Capture the cell that displays the provided text and extract its (X, Y) central coordinate. 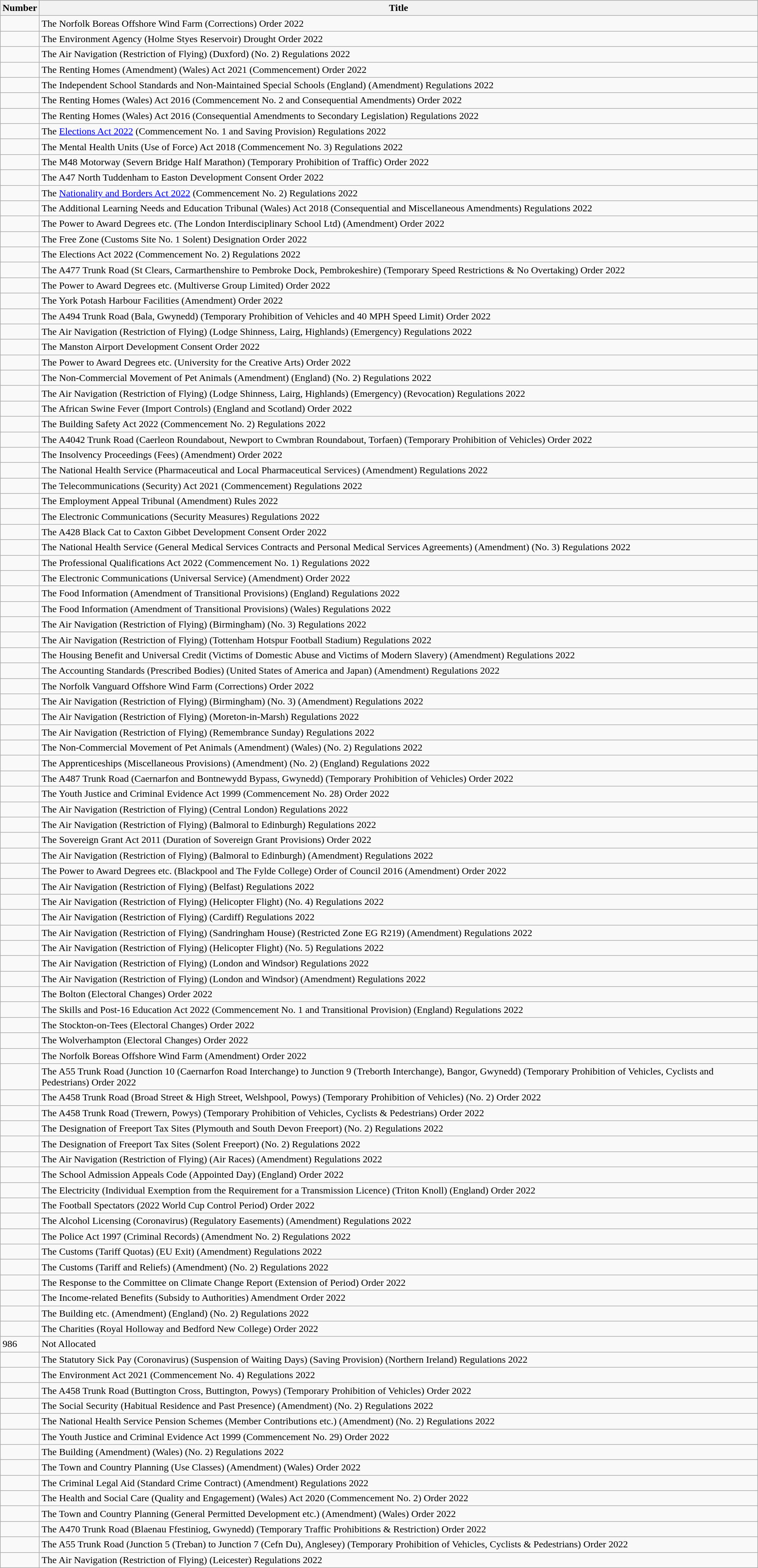
The Air Navigation (Restriction of Flying) (Lodge Shinness, Lairg, Highlands) (Emergency) (Revocation) Regulations 2022 (398, 393)
The Income-related Benefits (Subsidy to Authorities) Amendment Order 2022 (398, 1298)
The Norfolk Boreas Offshore Wind Farm (Corrections) Order 2022 (398, 23)
986 (20, 1344)
The Air Navigation (Restriction of Flying) (Central London) Regulations 2022 (398, 809)
The Free Zone (Customs Site No. 1 Solent) Designation Order 2022 (398, 239)
The Football Spectators (2022 World Cup Control Period) Order 2022 (398, 1206)
The African Swine Fever (Import Controls) (England and Scotland) Order 2022 (398, 408)
The Housing Benefit and Universal Credit (Victims of Domestic Abuse and Victims of Modern Slavery) (Amendment) Regulations 2022 (398, 655)
The Power to Award Degrees etc. (Blackpool and The Fylde College) Order of Council 2016 (Amendment) Order 2022 (398, 871)
The Additional Learning Needs and Education Tribunal (Wales) Act 2018 (Consequential and Miscellaneous Amendments) Regulations 2022 (398, 208)
The Skills and Post-16 Education Act 2022 (Commencement No. 1 and Transitional Provision) (England) Regulations 2022 (398, 1010)
The Air Navigation (Restriction of Flying) (Birmingham) (No. 3) Regulations 2022 (398, 624)
The Criminal Legal Aid (Standard Crime Contract) (Amendment) Regulations 2022 (398, 1483)
The Environment Act 2021 (Commencement No. 4) Regulations 2022 (398, 1375)
The Customs (Tariff Quotas) (EU Exit) (Amendment) Regulations 2022 (398, 1252)
The Charities (Royal Holloway and Bedford New College) Order 2022 (398, 1329)
The Air Navigation (Restriction of Flying) (Belfast) Regulations 2022 (398, 886)
The Food Information (Amendment of Transitional Provisions) (England) Regulations 2022 (398, 594)
The Food Information (Amendment of Transitional Provisions) (Wales) Regulations 2022 (398, 609)
Not Allocated (398, 1344)
The National Health Service (General Medical Services Contracts and Personal Medical Services Agreements) (Amendment) (No. 3) Regulations 2022 (398, 547)
The A47 North Tuddenham to Easton Development Consent Order 2022 (398, 177)
The Air Navigation (Restriction of Flying) (London and Windsor) Regulations 2022 (398, 964)
The Electricity (Individual Exemption from the Requirement for a Transmission Licence) (Triton Knoll) (England) Order 2022 (398, 1190)
The Air Navigation (Restriction of Flying) (Birmingham) (No. 3) (Amendment) Regulations 2022 (398, 702)
The Police Act 1997 (Criminal Records) (Amendment No. 2) Regulations 2022 (398, 1236)
The Health and Social Care (Quality and Engagement) (Wales) Act 2020 (Commencement No. 2) Order 2022 (398, 1498)
The Air Navigation (Restriction of Flying) (Helicopter Flight) (No. 4) Regulations 2022 (398, 902)
The National Health Service Pension Schemes (Member Contributions etc.) (Amendment) (No. 2) Regulations 2022 (398, 1421)
The Independent School Standards and Non-Maintained Special Schools (England) (Amendment) Regulations 2022 (398, 85)
The Air Navigation (Restriction of Flying) (Helicopter Flight) (No. 5) Regulations 2022 (398, 948)
The Mental Health Units (Use of Force) Act 2018 (Commencement No. 3) Regulations 2022 (398, 147)
The Accounting Standards (Prescribed Bodies) (United States of America and Japan) (Amendment) Regulations 2022 (398, 670)
The A487 Trunk Road (Caernarfon and Bontnewydd Bypass, Gwynedd) (Temporary Prohibition of Vehicles) Order 2022 (398, 779)
The A4042 Trunk Road (Caerleon Roundabout, Newport to Cwmbran Roundabout, Torfaen) (Temporary Prohibition of Vehicles) Order 2022 (398, 439)
The Air Navigation (Restriction of Flying) (London and Windsor) (Amendment) Regulations 2022 (398, 979)
The Electronic Communications (Security Measures) Regulations 2022 (398, 517)
The Town and Country Planning (Use Classes) (Amendment) (Wales) Order 2022 (398, 1468)
The Apprenticeships (Miscellaneous Provisions) (Amendment) (No. 2) (England) Regulations 2022 (398, 763)
The Stockton-on-Tees (Electoral Changes) Order 2022 (398, 1025)
The Power to Award Degrees etc. (Multiverse Group Limited) Order 2022 (398, 285)
The Power to Award Degrees etc. (University for the Creative Arts) Order 2022 (398, 362)
The Air Navigation (Restriction of Flying) (Cardiff) Regulations 2022 (398, 917)
The Employment Appeal Tribunal (Amendment) Rules 2022 (398, 501)
The Air Navigation (Restriction of Flying) (Duxford) (No. 2) Regulations 2022 (398, 54)
The School Admission Appeals Code (Appointed Day) (England) Order 2022 (398, 1174)
The Designation of Freeport Tax Sites (Solent Freeport) (No. 2) Regulations 2022 (398, 1144)
The Non-Commercial Movement of Pet Animals (Amendment) (Wales) (No. 2) Regulations 2022 (398, 748)
The Environment Agency (Holme Styes Reservoir) Drought Order 2022 (398, 39)
The Bolton (Electoral Changes) Order 2022 (398, 994)
The Power to Award Degrees etc. (The London Interdisciplinary School Ltd) (Amendment) Order 2022 (398, 224)
The Youth Justice and Criminal Evidence Act 1999 (Commencement No. 28) Order 2022 (398, 794)
The Alcohol Licensing (Coronavirus) (Regulatory Easements) (Amendment) Regulations 2022 (398, 1221)
The Telecommunications (Security) Act 2021 (Commencement) Regulations 2022 (398, 486)
The Building etc. (Amendment) (England) (No. 2) Regulations 2022 (398, 1313)
The Statutory Sick Pay (Coronavirus) (Suspension of Waiting Days) (Saving Provision) (Northern Ireland) Regulations 2022 (398, 1360)
The M48 Motorway (Severn Bridge Half Marathon) (Temporary Prohibition of Traffic) Order 2022 (398, 162)
The Building (Amendment) (Wales) (No. 2) Regulations 2022 (398, 1452)
The Air Navigation (Restriction of Flying) (Tottenham Hotspur Football Stadium) Regulations 2022 (398, 640)
The A458 Trunk Road (Trewern, Powys) (Temporary Prohibition of Vehicles, Cyclists & Pedestrians) Order 2022 (398, 1113)
The National Health Service (Pharmaceutical and Local Pharmaceutical Services) (Amendment) Regulations 2022 (398, 470)
Title (398, 8)
The Norfolk Vanguard Offshore Wind Farm (Corrections) Order 2022 (398, 686)
The Elections Act 2022 (Commencement No. 2) Regulations 2022 (398, 255)
The Non-Commercial Movement of Pet Animals (Amendment) (England) (No. 2) Regulations 2022 (398, 378)
The Nationality and Borders Act 2022 (Commencement No. 2) Regulations 2022 (398, 193)
The Manston Airport Development Consent Order 2022 (398, 347)
The Air Navigation (Restriction of Flying) (Lodge Shinness, Lairg, Highlands) (Emergency) Regulations 2022 (398, 332)
The A458 Trunk Road (Buttington Cross, Buttington, Powys) (Temporary Prohibition of Vehicles) Order 2022 (398, 1390)
The Youth Justice and Criminal Evidence Act 1999 (Commencement No. 29) Order 2022 (398, 1437)
The Air Navigation (Restriction of Flying) (Leicester) Regulations 2022 (398, 1560)
The A55 Trunk Road (Junction 5 (Treban) to Junction 7 (Cefn Du), Anglesey) (Temporary Prohibition of Vehicles, Cyclists & Pedestrians) Order 2022 (398, 1545)
The Response to the Committee on Climate Change Report (Extension of Period) Order 2022 (398, 1283)
The A458 Trunk Road (Broad Street & High Street, Welshpool, Powys) (Temporary Prohibition of Vehicles) (No. 2) Order 2022 (398, 1098)
The Elections Act 2022 (Commencement No. 1 and Saving Provision) Regulations 2022 (398, 131)
The A477 Trunk Road (St Clears, Carmarthenshire to Pembroke Dock, Pembrokeshire) (Temporary Speed Restrictions & No Overtaking) Order 2022 (398, 270)
The Insolvency Proceedings (Fees) (Amendment) Order 2022 (398, 455)
The Air Navigation (Restriction of Flying) (Balmoral to Edinburgh) Regulations 2022 (398, 825)
The Social Security (Habitual Residence and Past Presence) (Amendment) (No. 2) Regulations 2022 (398, 1406)
The Sovereign Grant Act 2011 (Duration of Sovereign Grant Provisions) Order 2022 (398, 840)
The Norfolk Boreas Offshore Wind Farm (Amendment) Order 2022 (398, 1056)
The Professional Qualifications Act 2022 (Commencement No. 1) Regulations 2022 (398, 563)
The Air Navigation (Restriction of Flying) (Balmoral to Edinburgh) (Amendment) Regulations 2022 (398, 855)
The Renting Homes (Amendment) (Wales) Act 2021 (Commencement) Order 2022 (398, 70)
The Wolverhampton (Electoral Changes) Order 2022 (398, 1040)
The Renting Homes (Wales) Act 2016 (Commencement No. 2 and Consequential Amendments) Order 2022 (398, 100)
The Customs (Tariff and Reliefs) (Amendment) (No. 2) Regulations 2022 (398, 1267)
The Renting Homes (Wales) Act 2016 (Consequential Amendments to Secondary Legislation) Regulations 2022 (398, 116)
Number (20, 8)
The Town and Country Planning (General Permitted Development etc.) (Amendment) (Wales) Order 2022 (398, 1514)
The A494 Trunk Road (Bala, Gwynedd) (Temporary Prohibition of Vehicles and 40 MPH Speed Limit) Order 2022 (398, 316)
The Electronic Communications (Universal Service) (Amendment) Order 2022 (398, 578)
The Designation of Freeport Tax Sites (Plymouth and South Devon Freeport) (No. 2) Regulations 2022 (398, 1128)
The Air Navigation (Restriction of Flying) (Moreton-in-Marsh) Regulations 2022 (398, 717)
The A428 Black Cat to Caxton Gibbet Development Consent Order 2022 (398, 532)
The A470 Trunk Road (Blaenau Ffestiniog, Gwynedd) (Temporary Traffic Prohibitions & Restriction) Order 2022 (398, 1529)
The Air Navigation (Restriction of Flying) (Sandringham House) (Restricted Zone EG R219) (Amendment) Regulations 2022 (398, 932)
The Building Safety Act 2022 (Commencement No. 2) Regulations 2022 (398, 424)
The York Potash Harbour Facilities (Amendment) Order 2022 (398, 301)
The Air Navigation (Restriction of Flying) (Air Races) (Amendment) Regulations 2022 (398, 1159)
The Air Navigation (Restriction of Flying) (Remembrance Sunday) Regulations 2022 (398, 732)
